Output the [x, y] coordinate of the center of the cell containing the given text.  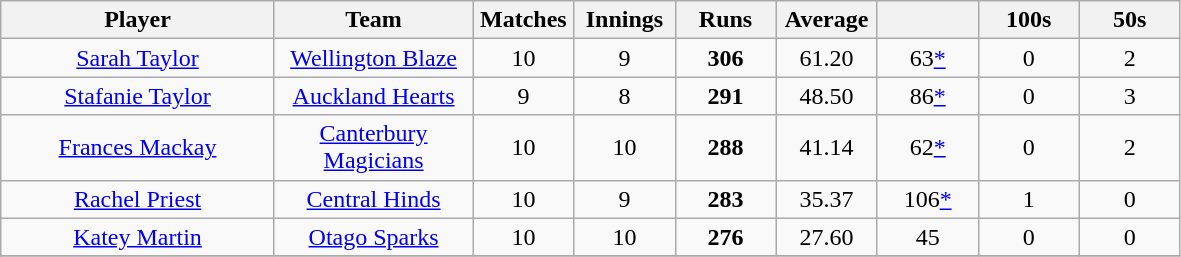
Rachel Priest [138, 199]
8 [624, 96]
27.60 [826, 237]
48.50 [826, 96]
Katey Martin [138, 237]
Auckland Hearts [374, 96]
Team [374, 20]
3 [1130, 96]
45 [928, 237]
288 [726, 148]
100s [1028, 20]
Sarah Taylor [138, 58]
Matches [524, 20]
Wellington Blaze [374, 58]
106* [928, 199]
41.14 [826, 148]
50s [1130, 20]
Central Hinds [374, 199]
62* [928, 148]
35.37 [826, 199]
1 [1028, 199]
Runs [726, 20]
Otago Sparks [374, 237]
86* [928, 96]
Player [138, 20]
Stafanie Taylor [138, 96]
291 [726, 96]
Frances Mackay [138, 148]
276 [726, 237]
306 [726, 58]
Canterbury Magicians [374, 148]
Innings [624, 20]
Average [826, 20]
283 [726, 199]
61.20 [826, 58]
63* [928, 58]
